For the text-containing cell, return its midpoint in (x, y) coordinate format. 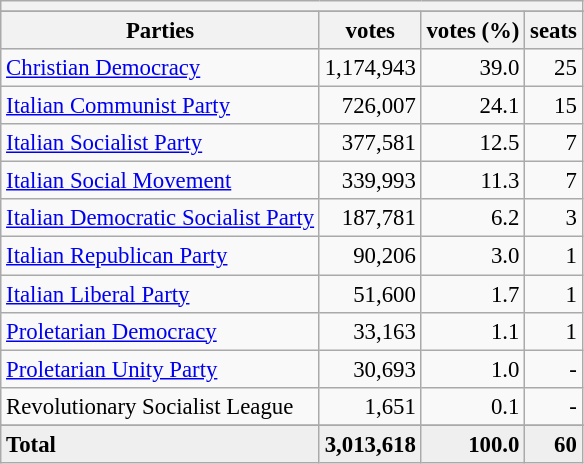
30,693 (370, 369)
Christian Democracy (160, 68)
339,993 (370, 181)
votes (370, 31)
1,174,943 (370, 68)
Proletarian Unity Party (160, 369)
1.1 (473, 331)
Total (160, 444)
15 (554, 106)
1.0 (473, 369)
1.7 (473, 294)
1,651 (370, 406)
25 (554, 68)
Italian Social Movement (160, 181)
12.5 (473, 143)
187,781 (370, 219)
Revolutionary Socialist League (160, 406)
Italian Republican Party (160, 256)
51,600 (370, 294)
3.0 (473, 256)
3,013,618 (370, 444)
39.0 (473, 68)
0.1 (473, 406)
377,581 (370, 143)
Italian Democratic Socialist Party (160, 219)
90,206 (370, 256)
Italian Socialist Party (160, 143)
3 (554, 219)
Proletarian Democracy (160, 331)
11.3 (473, 181)
60 (554, 444)
seats (554, 31)
33,163 (370, 331)
votes (%) (473, 31)
Italian Communist Party (160, 106)
6.2 (473, 219)
726,007 (370, 106)
Parties (160, 31)
100.0 (473, 444)
24.1 (473, 106)
Italian Liberal Party (160, 294)
